Identify which cell holds the provided text, then report its (X, Y) central coordinate. 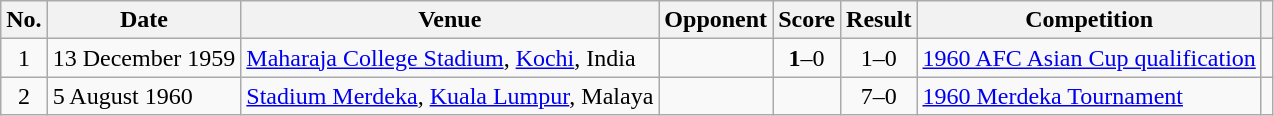
Date (144, 20)
1 (24, 58)
Maharaja College Stadium, Kochi, India (450, 58)
13 December 1959 (144, 58)
Venue (450, 20)
Score (807, 20)
5 August 1960 (144, 96)
Stadium Merdeka, Kuala Lumpur, Malaya (450, 96)
7–0 (879, 96)
2 (24, 96)
Competition (1089, 20)
1960 Merdeka Tournament (1089, 96)
No. (24, 20)
Opponent (716, 20)
1960 AFC Asian Cup qualification (1089, 58)
Result (879, 20)
